Output the (x, y) coordinate of the center of the cell containing the given text.  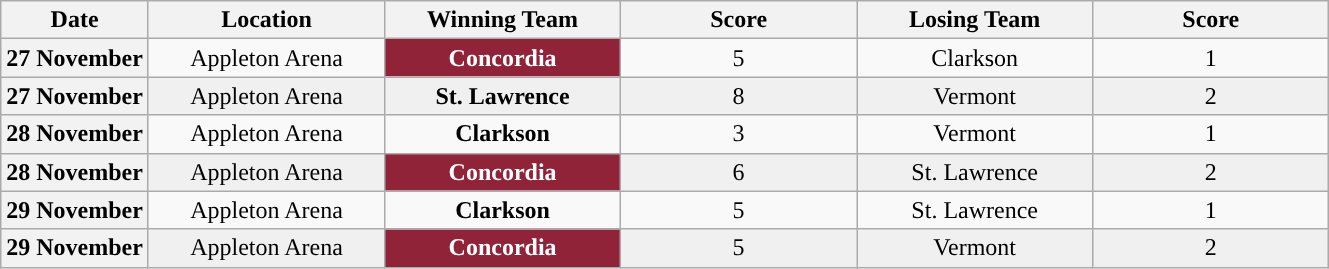
Location (266, 20)
Winning Team (503, 20)
Losing Team (975, 20)
3 (739, 134)
6 (739, 172)
8 (739, 96)
Date (75, 20)
